Return the (X, Y) coordinate for the center point of the cell that contains the specified text.  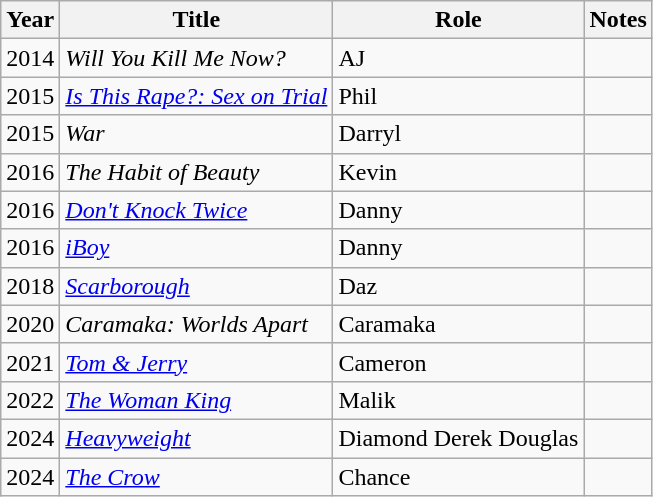
Malik (458, 400)
2022 (30, 400)
2014 (30, 58)
Tom & Jerry (196, 362)
Heavyweight (196, 438)
Will You Kill Me Now? (196, 58)
War (196, 134)
2018 (30, 286)
Kevin (458, 172)
AJ (458, 58)
Chance (458, 477)
2020 (30, 324)
The Habit of Beauty (196, 172)
Caramaka (458, 324)
Darryl (458, 134)
The Crow (196, 477)
Title (196, 20)
Diamond Derek Douglas (458, 438)
Is This Rape?: Sex on Trial (196, 96)
Role (458, 20)
iBoy (196, 248)
Don't Knock Twice (196, 210)
Cameron (458, 362)
Notes (618, 20)
The Woman King (196, 400)
Phil (458, 96)
Year (30, 20)
Daz (458, 286)
Scarborough (196, 286)
Caramaka: Worlds Apart (196, 324)
2021 (30, 362)
